Scan for the cell matching the given text and deliver its (X, Y) coordinate at center. 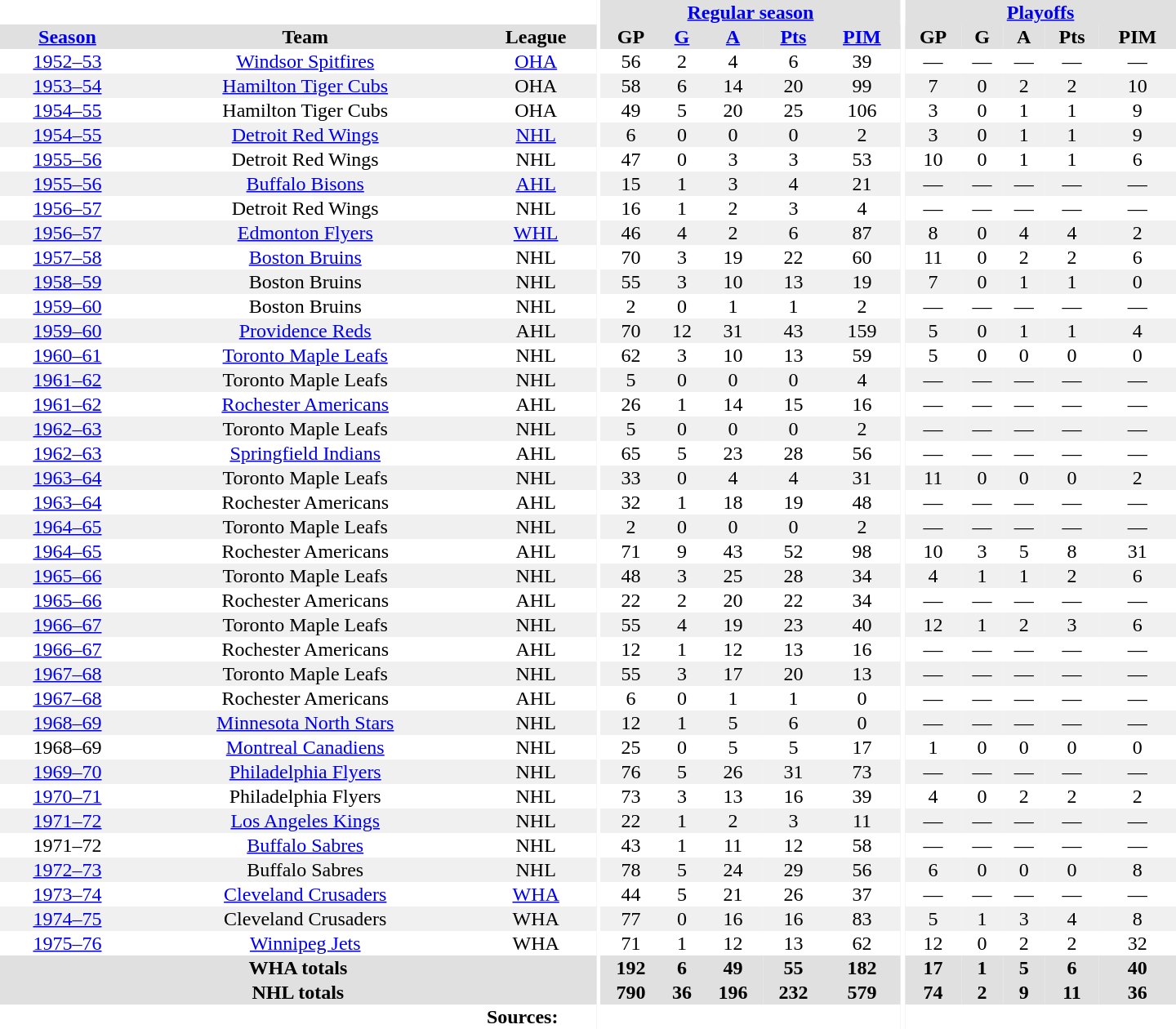
NHL totals (298, 992)
League (536, 37)
78 (630, 870)
1960–61 (67, 355)
159 (862, 331)
579 (862, 992)
1958–59 (67, 282)
53 (862, 159)
1969–70 (67, 772)
33 (630, 478)
Los Angeles Kings (305, 821)
Playoffs (1040, 12)
65 (630, 453)
87 (862, 233)
Regular season (750, 12)
1975–76 (67, 943)
Season (67, 37)
1972–73 (67, 870)
Winnipeg Jets (305, 943)
Springfield Indians (305, 453)
1953–54 (67, 86)
182 (862, 968)
Sources: (523, 1017)
77 (630, 919)
60 (862, 257)
37 (862, 894)
1970–71 (67, 796)
Windsor Spitfires (305, 61)
1952–53 (67, 61)
Montreal Canadiens (305, 747)
Team (305, 37)
1974–75 (67, 919)
1957–58 (67, 257)
52 (793, 551)
24 (733, 870)
Providence Reds (305, 331)
Edmonton Flyers (305, 233)
1973–74 (67, 894)
76 (630, 772)
46 (630, 233)
83 (862, 919)
192 (630, 968)
Buffalo Bisons (305, 184)
99 (862, 86)
59 (862, 355)
106 (862, 110)
232 (793, 992)
29 (793, 870)
196 (733, 992)
WHL (536, 233)
WHA totals (298, 968)
Minnesota North Stars (305, 723)
74 (933, 992)
98 (862, 551)
44 (630, 894)
47 (630, 159)
18 (733, 502)
790 (630, 992)
